Extract the [X, Y] coordinate from the center of the cell holding the provided text.  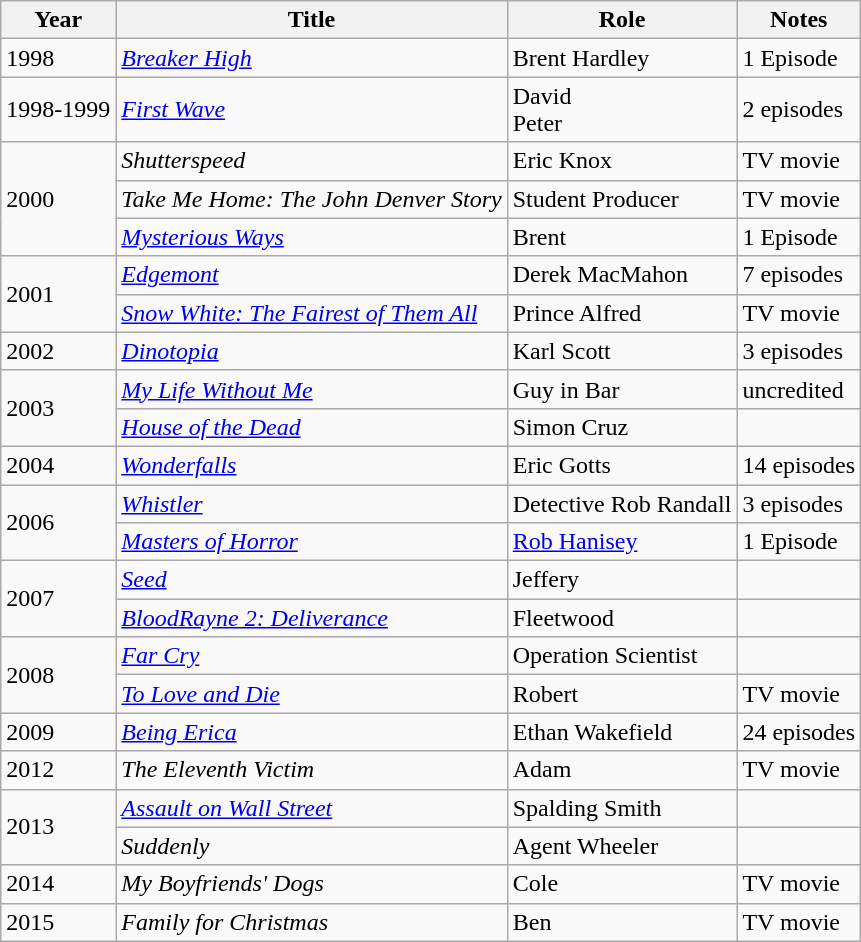
Fleetwood [622, 618]
Rob Hanisey [622, 542]
BloodRayne 2: Deliverance [312, 618]
2002 [58, 351]
Eric Knox [622, 161]
Ben [622, 922]
2008 [58, 675]
2014 [58, 884]
Jeffery [622, 580]
2007 [58, 599]
Student Producer [622, 199]
Mysterious Ways [312, 237]
Notes [799, 20]
Guy in Bar [622, 389]
uncredited [799, 389]
14 episodes [799, 465]
2000 [58, 199]
2009 [58, 732]
Karl Scott [622, 351]
Spalding Smith [622, 808]
Role [622, 20]
The Eleventh Victim [312, 770]
1998-1999 [58, 110]
7 episodes [799, 275]
Breaker High [312, 58]
2006 [58, 522]
Simon Cruz [622, 427]
2012 [58, 770]
Family for Christmas [312, 922]
Suddenly [312, 846]
Title [312, 20]
2004 [58, 465]
Masters of Horror [312, 542]
Far Cry [312, 656]
24 episodes [799, 732]
Brent Hardley [622, 58]
2001 [58, 294]
Operation Scientist [622, 656]
Dinotopia [312, 351]
David Peter [622, 110]
Ethan Wakefield [622, 732]
Seed [312, 580]
2 episodes [799, 110]
2015 [58, 922]
Year [58, 20]
Cole [622, 884]
Wonderfalls [312, 465]
Brent [622, 237]
Assault on Wall Street [312, 808]
My Boyfriends' Dogs [312, 884]
Snow White: The Fairest of Them All [312, 313]
Edgemont [312, 275]
Detective Rob Randall [622, 503]
Derek MacMahon [622, 275]
My Life Without Me [312, 389]
Whistler [312, 503]
Robert [622, 694]
1998 [58, 58]
Being Erica [312, 732]
Shutterspeed [312, 161]
Adam [622, 770]
2013 [58, 827]
Prince Alfred [622, 313]
2003 [58, 408]
Take Me Home: The John Denver Story [312, 199]
To Love and Die [312, 694]
First Wave [312, 110]
House of the Dead [312, 427]
Agent Wheeler [622, 846]
Eric Gotts [622, 465]
